Find where the given text appears and provide that cell's center as [x, y] coordinate. 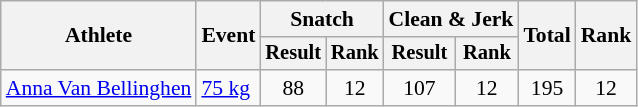
88 [293, 88]
Athlete [99, 36]
Snatch [322, 19]
Anna Van Bellinghen [99, 88]
195 [546, 88]
Total [546, 36]
Event [228, 36]
75 kg [228, 88]
Clean & Jerk [452, 19]
107 [420, 88]
